Determine the (x, y) coordinate at the center of the cell enclosing the given text.  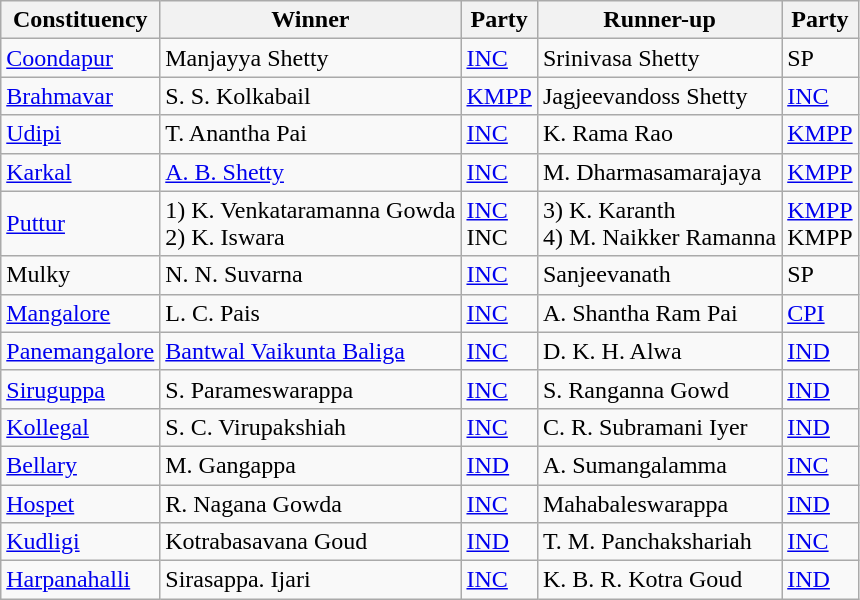
C. R. Subramani Iyer (659, 427)
Karkal (80, 172)
Coondapur (80, 58)
Mangalore (80, 313)
1) K. Venkataramanna Gowda 2) K. Iswara (310, 224)
A. B. Shetty (310, 172)
KMPP KMPP (820, 224)
D. K. H. Alwa (659, 351)
T. M. Panchakshariah (659, 542)
T. Anantha Pai (310, 134)
Hospet (80, 503)
Manjayya Shetty (310, 58)
S. Ranganna Gowd (659, 389)
Kotrabasavana Goud (310, 542)
CPI (820, 313)
N. N. Suvarna (310, 275)
M. Gangappa (310, 465)
Kudligi (80, 542)
Sanjeevanath (659, 275)
Runner-up (659, 20)
Harpanahalli (80, 580)
A. Sumangalamma (659, 465)
Srinivasa Shetty (659, 58)
Mulky (80, 275)
Kollegal (80, 427)
Sirasappa. Ijari (310, 580)
Panemangalore (80, 351)
S. S. Kolkabail (310, 96)
A. Shantha Ram Pai (659, 313)
Winner (310, 20)
S. C. Virupakshiah (310, 427)
S. Parameswarappa (310, 389)
Brahmavar (80, 96)
Constituency (80, 20)
3) K. Karanth 4) M. Naikker Ramanna (659, 224)
Bellary (80, 465)
M. Dharmasamarajaya (659, 172)
Mahabaleswarappa (659, 503)
R. Nagana Gowda (310, 503)
K. Rama Rao (659, 134)
Bantwal Vaikunta Baliga (310, 351)
Udipi (80, 134)
K. B. R. Kotra Goud (659, 580)
L. C. Pais (310, 313)
Jagjeevandoss Shetty (659, 96)
INC INC (499, 224)
Siruguppa (80, 389)
Puttur (80, 224)
